Find where the given text appears and provide that cell's center as [X, Y] coordinate. 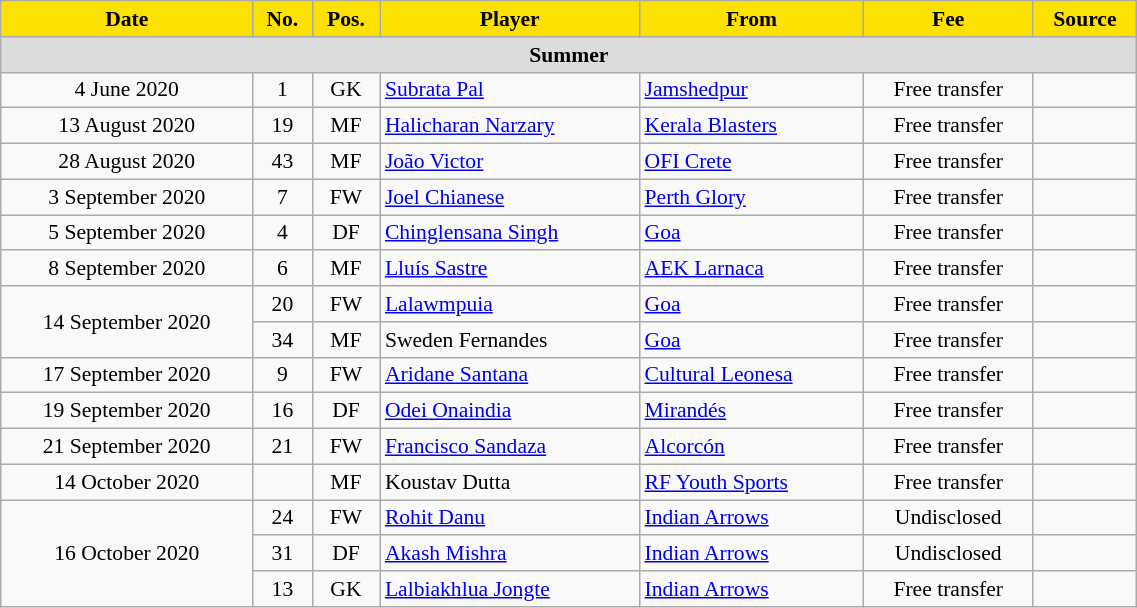
Summer [569, 55]
8 September 2020 [127, 269]
14 October 2020 [127, 482]
No. [282, 19]
Mirandés [751, 411]
Kerala Blasters [751, 126]
Lalawmpuia [510, 304]
14 September 2020 [127, 322]
Aridane Santana [510, 375]
16 [282, 411]
Cultural Leonesa [751, 375]
Halicharan Narzary [510, 126]
Lluís Sastre [510, 269]
16 October 2020 [127, 554]
7 [282, 197]
Fee [948, 19]
1 [282, 90]
19 [282, 126]
13 [282, 589]
Date [127, 19]
4 June 2020 [127, 90]
17 September 2020 [127, 375]
31 [282, 554]
Koustav Dutta [510, 482]
Pos. [346, 19]
28 August 2020 [127, 162]
19 September 2020 [127, 411]
9 [282, 375]
Player [510, 19]
RF Youth Sports [751, 482]
43 [282, 162]
20 [282, 304]
24 [282, 518]
Subrata Pal [510, 90]
21 [282, 447]
Francisco Sandaza [510, 447]
Lalbiakhlua Jongte [510, 589]
5 September 2020 [127, 233]
OFI Crete [751, 162]
6 [282, 269]
Perth Glory [751, 197]
Alcorcón [751, 447]
Odei Onaindia [510, 411]
21 September 2020 [127, 447]
34 [282, 340]
3 September 2020 [127, 197]
AEK Larnaca [751, 269]
João Victor [510, 162]
Jamshedpur [751, 90]
13 August 2020 [127, 126]
Akash Mishra [510, 554]
4 [282, 233]
Joel Chianese [510, 197]
Source [1085, 19]
Chinglensana Singh [510, 233]
From [751, 19]
Sweden Fernandes [510, 340]
Rohit Danu [510, 518]
